Return (x, y) of the center of cell containing provided text 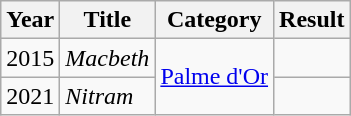
2015 (30, 58)
Nitram (108, 96)
Result (312, 20)
Year (30, 20)
Palme d'Or (214, 77)
2021 (30, 96)
Macbeth (108, 58)
Title (108, 20)
Category (214, 20)
